Determine the (x, y) coordinate at the center of the cell enclosing the given text.  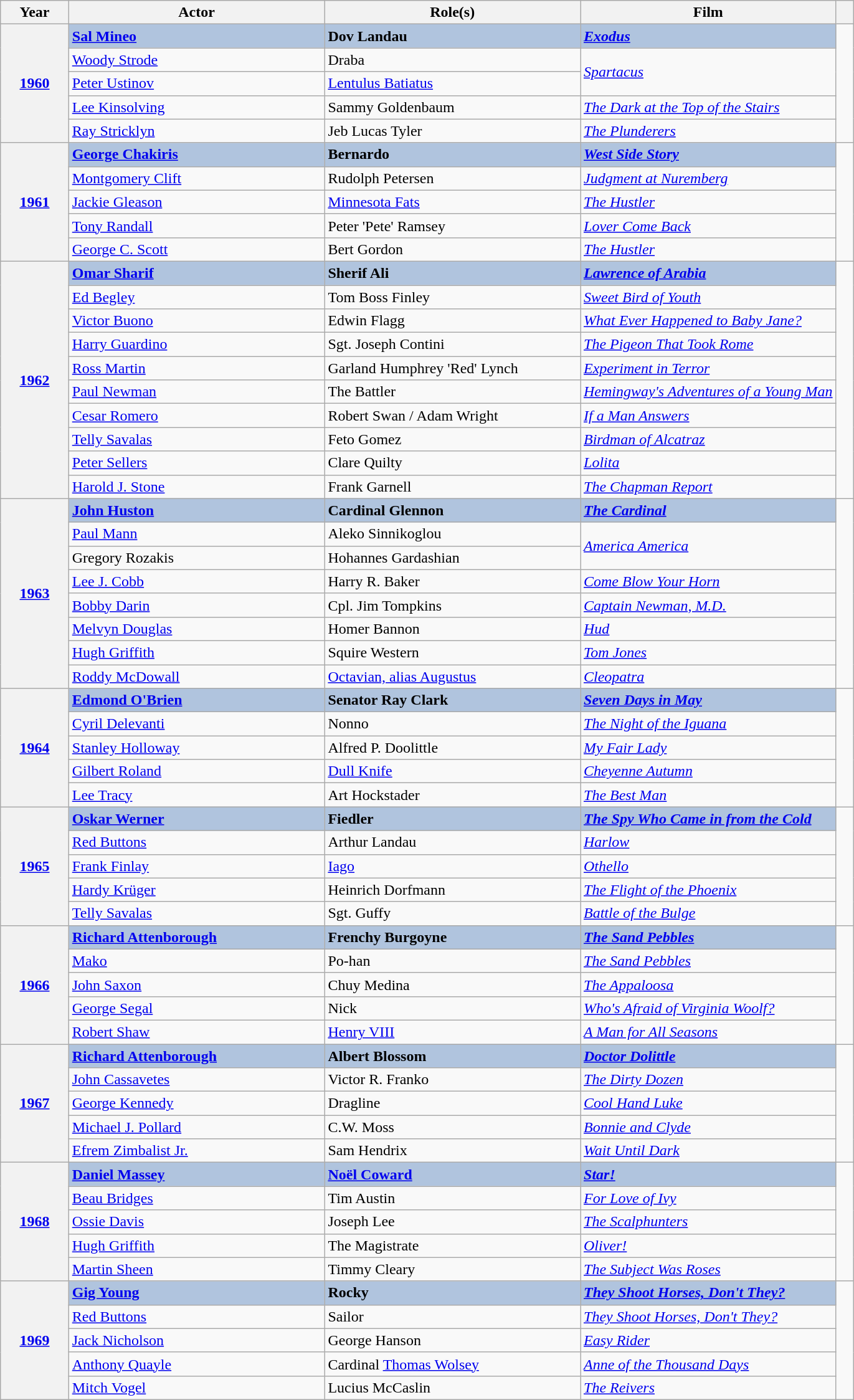
Gig Young (197, 1293)
Stanley Holloway (197, 748)
Clare Quilty (452, 463)
West Side Story (709, 155)
Timmy Cleary (452, 1269)
Jeb Lucas Tyler (452, 131)
Rocky (452, 1293)
Star! (709, 1174)
The Chapman Report (709, 487)
Hemingway's Adventures of a Young Man (709, 392)
Nick (452, 1008)
The Spy Who Came in from the Cold (709, 819)
The Appaloosa (709, 984)
1969 (35, 1340)
Omar Sharif (197, 273)
Cesar Romero (197, 416)
Sweet Bird of Youth (709, 297)
Dov Landau (452, 36)
Oskar Werner (197, 819)
Hohannes Gardashian (452, 558)
George Segal (197, 1008)
Lolita (709, 463)
Ossie Davis (197, 1222)
The Dirty Dozen (709, 1080)
Cleopatra (709, 676)
Seven Days in May (709, 700)
Lee Kinsolving (197, 107)
Lucius McCaslin (452, 1388)
John Huston (197, 510)
Bernardo (452, 155)
John Cassavetes (197, 1080)
Cheyenne Autumn (709, 771)
Lawrence of Arabia (709, 273)
Lee Tracy (197, 795)
Frank Garnell (452, 487)
Harry Guardino (197, 345)
Jack Nicholson (197, 1340)
Octavian, alias Augustus (452, 676)
Robert Shaw (197, 1032)
Senator Ray Clark (452, 700)
Who's Afraid of Virginia Woolf? (709, 1008)
Iago (452, 866)
Spartacus (709, 72)
Garland Humphrey 'Red' Lynch (452, 368)
Ross Martin (197, 368)
Sammy Goldenbaum (452, 107)
Anne of the Thousand Days (709, 1364)
The Scalphunters (709, 1222)
Po-han (452, 961)
Alfred P. Doolittle (452, 748)
1966 (35, 984)
Edmond O'Brien (197, 700)
Draba (452, 60)
Film (709, 12)
Birdman of Alcatraz (709, 439)
Peter Ustinov (197, 83)
Robert Swan / Adam Wright (452, 416)
The Plunderers (709, 131)
Doctor Dolittle (709, 1056)
Lentulus Batiatus (452, 83)
Albert Blossom (452, 1056)
Fiedler (452, 819)
1963 (35, 593)
Henry VIII (452, 1032)
Actor (197, 12)
For Love of Ivy (709, 1198)
If a Man Answers (709, 416)
Nonno (452, 724)
Aleko Sinnikoglou (452, 534)
Tim Austin (452, 1198)
1967 (35, 1103)
Jackie Gleason (197, 202)
Bobby Darin (197, 605)
George C. Scott (197, 249)
Come Blow Your Horn (709, 581)
Cool Hand Luke (709, 1103)
Dragline (452, 1103)
Joseph Lee (452, 1222)
Sal Mineo (197, 36)
Chuy Medina (452, 984)
Homer Bannon (452, 629)
Judgment at Nuremberg (709, 178)
Gregory Rozakis (197, 558)
Lee J. Cobb (197, 581)
Anthony Quayle (197, 1364)
Sgt. Guffy (452, 913)
The Best Man (709, 795)
George Kennedy (197, 1103)
Peter 'Pete' Ramsey (452, 226)
Harold J. Stone (197, 487)
Easy Rider (709, 1340)
Battle of the Bulge (709, 913)
Edwin Flagg (452, 321)
The Dark at the Top of the Stairs (709, 107)
The Flight of the Phoenix (709, 890)
Noël Coward (452, 1174)
Cpl. Jim Tompkins (452, 605)
Montgomery Clift (197, 178)
A Man for All Seasons (709, 1032)
Oliver! (709, 1245)
Bert Gordon (452, 249)
My Fair Lady (709, 748)
What Ever Happened to Baby Jane? (709, 321)
1960 (35, 83)
Mitch Vogel (197, 1388)
C.W. Moss (452, 1127)
Sailor (452, 1317)
Sherif Ali (452, 273)
Minnesota Fats (452, 202)
Bonnie and Clyde (709, 1127)
Paul Mann (197, 534)
Tony Randall (197, 226)
Woody Strode (197, 60)
Tom Boss Finley (452, 297)
Heinrich Dorfmann (452, 890)
Harlow (709, 842)
The Magistrate (452, 1245)
America America (709, 546)
The Battler (452, 392)
1968 (35, 1222)
Othello (709, 866)
Cyril Delevanti (197, 724)
John Saxon (197, 984)
Frenchy Burgoyne (452, 937)
Martin Sheen (197, 1269)
Sgt. Joseph Contini (452, 345)
Paul Newman (197, 392)
Captain Newman, M.D. (709, 605)
Efrem Zimbalist Jr. (197, 1151)
Tom Jones (709, 652)
Frank Finlay (197, 866)
Feto Gomez (452, 439)
Daniel Massey (197, 1174)
Exodus (709, 36)
Ray Stricklyn (197, 131)
Arthur Landau (452, 842)
Year (35, 12)
Squire Western (452, 652)
Gilbert Roland (197, 771)
Harry R. Baker (452, 581)
Experiment in Terror (709, 368)
The Pigeon That Took Rome (709, 345)
Victor Buono (197, 321)
The Subject Was Roses (709, 1269)
Art Hockstader (452, 795)
Hud (709, 629)
Roddy McDowall (197, 676)
1962 (35, 380)
Hardy Krüger (197, 890)
Peter Sellers (197, 463)
Sam Hendrix (452, 1151)
Beau Bridges (197, 1198)
Role(s) (452, 12)
The Reivers (709, 1388)
Rudolph Petersen (452, 178)
Cardinal Glennon (452, 510)
George Hanson (452, 1340)
Wait Until Dark (709, 1151)
George Chakiris (197, 155)
Michael J. Pollard (197, 1127)
Dull Knife (452, 771)
1964 (35, 748)
Mako (197, 961)
1961 (35, 202)
1965 (35, 866)
Melvyn Douglas (197, 629)
The Cardinal (709, 510)
Ed Begley (197, 297)
Victor R. Franko (452, 1080)
The Night of the Iguana (709, 724)
Lover Come Back (709, 226)
Cardinal Thomas Wolsey (452, 1364)
